Extract the (x, y) coordinate from the center of the cell holding the provided text.  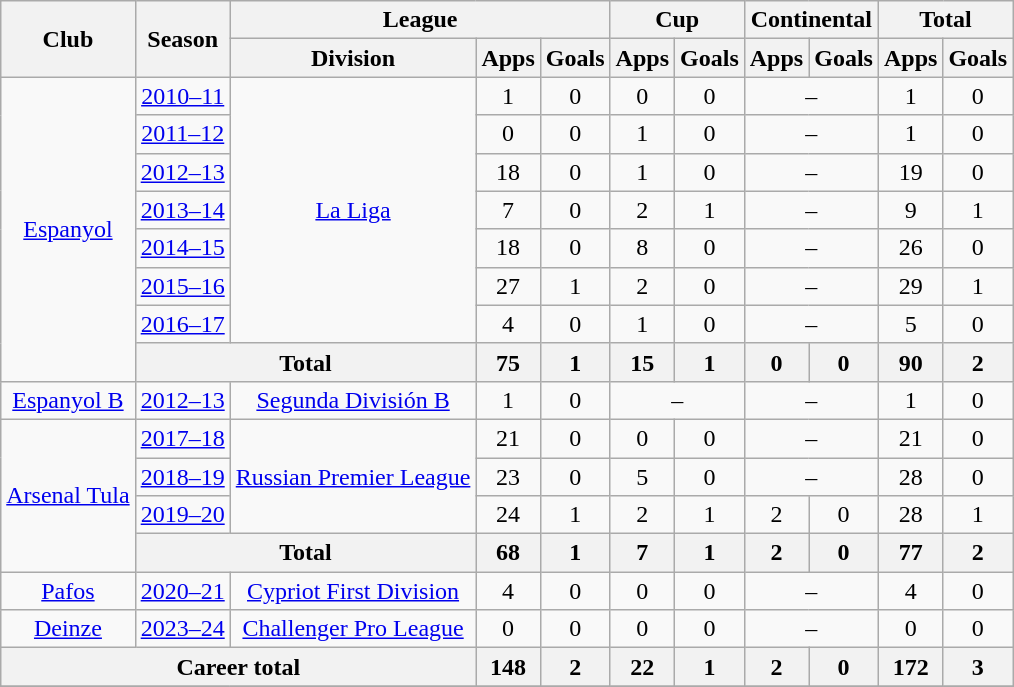
2018–19 (182, 477)
148 (508, 667)
Russian Premier League (353, 476)
2023–24 (182, 629)
Cup (677, 20)
2016–17 (182, 324)
Arsenal Tula (68, 495)
La Liga (353, 210)
Espanyol (68, 229)
League (420, 20)
Season (182, 39)
Pafos (68, 591)
2011–12 (182, 134)
90 (910, 362)
Cypriot First Division (353, 591)
8 (642, 248)
2020–21 (182, 591)
3 (978, 667)
23 (508, 477)
9 (910, 210)
26 (910, 248)
Division (353, 58)
68 (508, 553)
27 (508, 286)
Challenger Pro League (353, 629)
Espanyol B (68, 400)
24 (508, 515)
19 (910, 172)
75 (508, 362)
29 (910, 286)
2010–11 (182, 96)
22 (642, 667)
2017–18 (182, 438)
Continental (811, 20)
15 (642, 362)
2015–16 (182, 286)
77 (910, 553)
2019–20 (182, 515)
Deinze (68, 629)
Career total (238, 667)
Segunda División B (353, 400)
Club (68, 39)
2014–15 (182, 248)
2013–14 (182, 210)
172 (910, 667)
